Provide the [X, Y] coordinate of the cell's center where the given text is located.  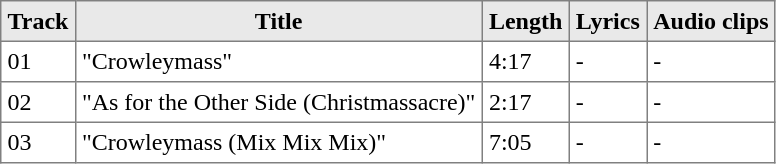
02 [38, 102]
"As for the Other Side (Christmassacre)" [278, 102]
Length [526, 21]
03 [38, 142]
2:17 [526, 102]
"Crowleymass (Mix Mix Mix)" [278, 142]
4:17 [526, 61]
01 [38, 61]
Lyrics [608, 21]
7:05 [526, 142]
"Crowleymass" [278, 61]
Title [278, 21]
Audio clips [710, 21]
Track [38, 21]
